Find where the given text appears and provide that cell's center as (X, Y) coordinate. 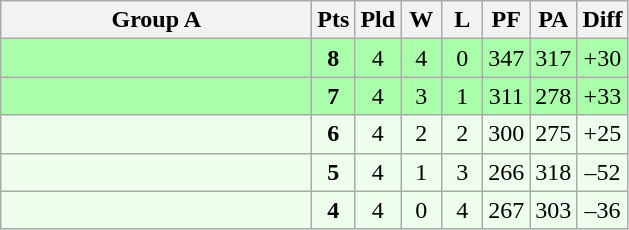
PA (554, 20)
5 (334, 172)
6 (334, 134)
266 (506, 172)
+33 (602, 96)
Group A (156, 20)
+30 (602, 58)
–52 (602, 172)
–36 (602, 210)
7 (334, 96)
317 (554, 58)
8 (334, 58)
278 (554, 96)
300 (506, 134)
Pld (378, 20)
Pts (334, 20)
318 (554, 172)
L (462, 20)
311 (506, 96)
+25 (602, 134)
PF (506, 20)
267 (506, 210)
347 (506, 58)
275 (554, 134)
W (422, 20)
303 (554, 210)
Diff (602, 20)
